Detect which cell encompasses the target text, then output its (X, Y) center coordinate. 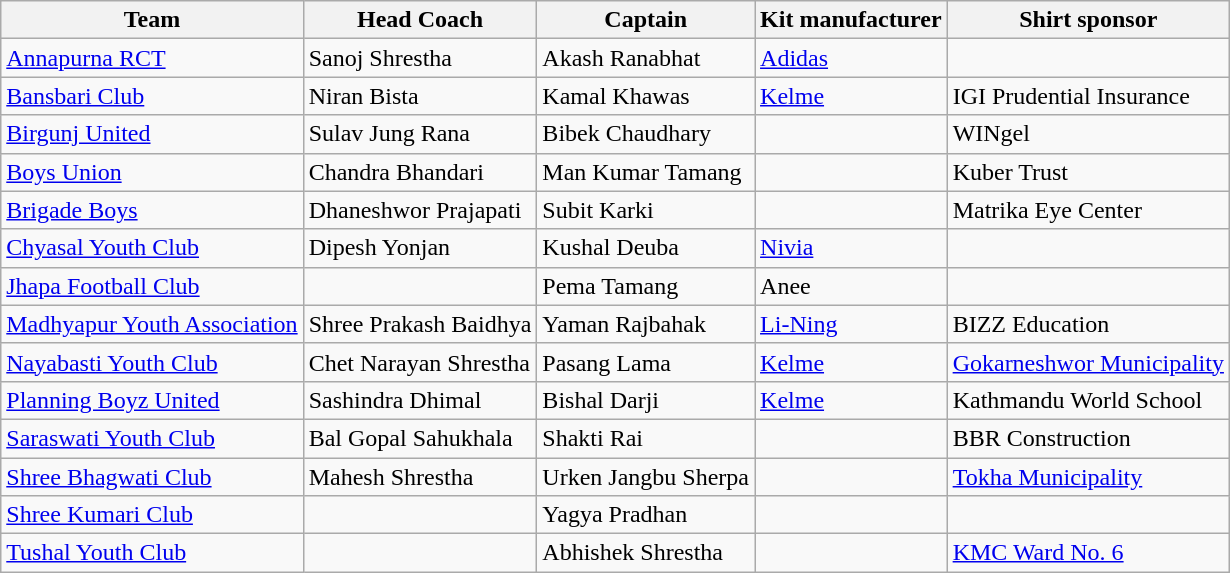
Saraswati Youth Club (152, 438)
Bal Gopal Sahukhala (420, 438)
Nivia (852, 248)
Brigade Boys (152, 210)
Planning Boyz United (152, 400)
Pasang Lama (646, 362)
Bansbari Club (152, 96)
Kit manufacturer (852, 20)
Chet Narayan Shrestha (420, 362)
Akash Ranabhat (646, 58)
Nayabasti Youth Club (152, 362)
Kushal Deuba (646, 248)
Jhapa Football Club (152, 286)
Man Kumar Tamang (646, 172)
Annapurna RCT (152, 58)
Boys Union (152, 172)
Matrika Eye Center (1088, 210)
BBR Construction (1088, 438)
Shree Prakash Baidhya (420, 324)
Shree Kumari Club (152, 515)
Kamal Khawas (646, 96)
Abhishek Shrestha (646, 553)
Bibek Chaudhary (646, 134)
Subit Karki (646, 210)
Niran Bista (420, 96)
Mahesh Shrestha (420, 477)
Head Coach (420, 20)
Tokha Municipality (1088, 477)
Gokarneshwor Municipality (1088, 362)
Bishal Darji (646, 400)
Kuber Trust (1088, 172)
Urken Jangbu Sherpa (646, 477)
Tushal Youth Club (152, 553)
Birgunj United (152, 134)
Captain (646, 20)
Yaman Rajbahak (646, 324)
Shree Bhagwati Club (152, 477)
Adidas (852, 58)
Anee (852, 286)
Madhyapur Youth Association (152, 324)
Team (152, 20)
WINgel (1088, 134)
Yagya Pradhan (646, 515)
Dipesh Yonjan (420, 248)
Kathmandu World School (1088, 400)
Sashindra Dhimal (420, 400)
IGI Prudential Insurance (1088, 96)
KMC Ward No. 6 (1088, 553)
Li-Ning (852, 324)
Dhaneshwor Prajapati (420, 210)
Sulav Jung Rana (420, 134)
Sanoj Shrestha (420, 58)
BIZZ Education (1088, 324)
Chandra Bhandari (420, 172)
Shakti Rai (646, 438)
Pema Tamang (646, 286)
Shirt sponsor (1088, 20)
Chyasal Youth Club (152, 248)
